Pinpoint the cell where the given text exists, returning its [X, Y] midpoint coordinate. 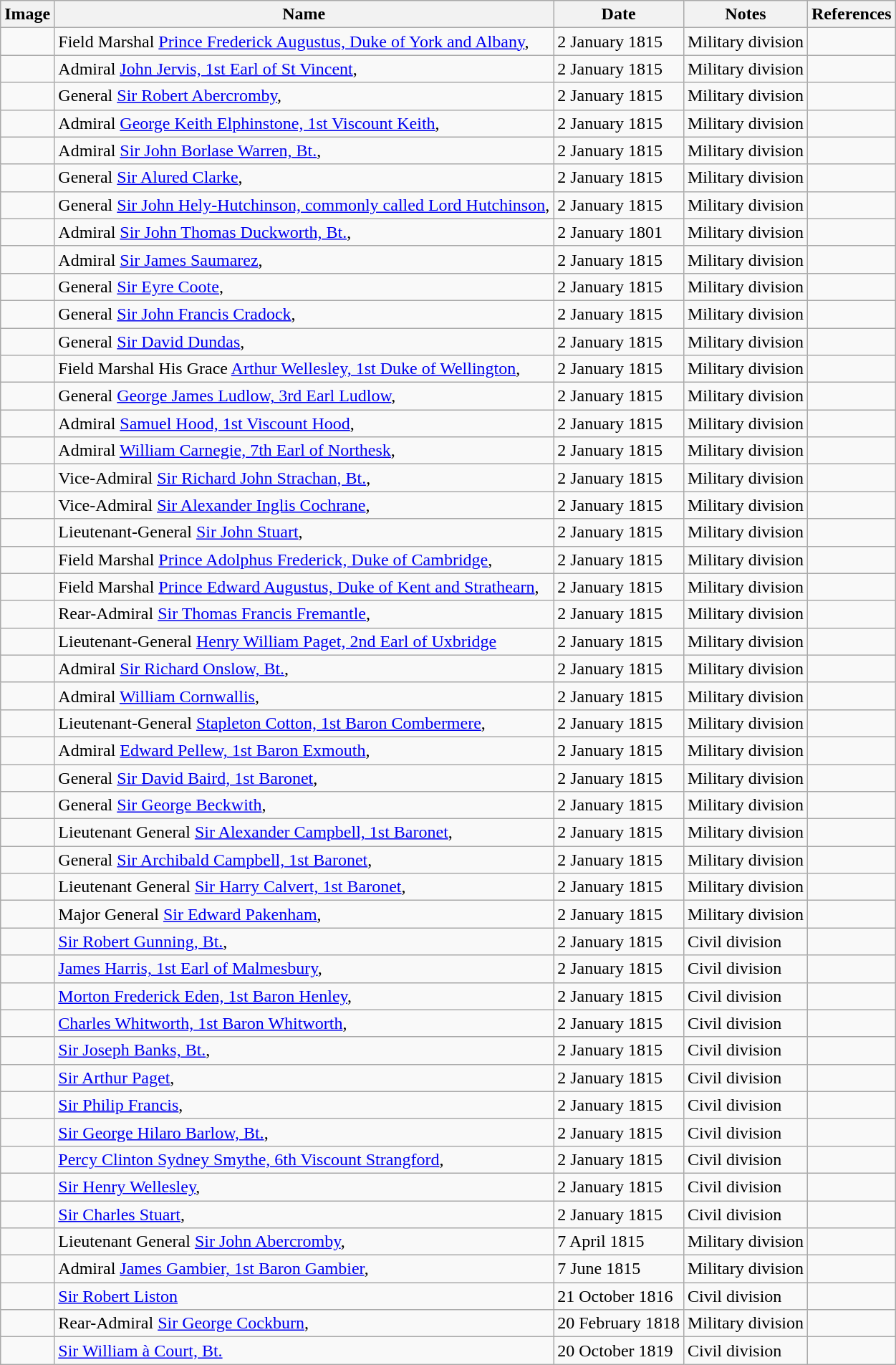
Rear-Admiral Sir Thomas Francis Fremantle, [304, 614]
Field Marshal Prince Edward Augustus, Duke of Kent and Strathearn, [304, 587]
7 June 1815 [619, 1269]
James Harris, 1st Earl of Malmesbury, [304, 969]
References [852, 14]
Percy Clinton Sydney Smythe, 6th Viscount Strangford, [304, 1159]
Field Marshal Prince Frederick Augustus, Duke of York and Albany, [304, 42]
Admiral Samuel Hood, 1st Viscount Hood, [304, 423]
Sir George Hilaro Barlow, Bt., [304, 1132]
Date [619, 14]
21 October 1816 [619, 1296]
Charles Whitworth, 1st Baron Whitworth, [304, 1023]
General George James Ludlow, 3rd Earl Ludlow, [304, 396]
Vice-Admiral Sir Alexander Inglis Cochrane, [304, 505]
General Sir David Baird, 1st Baronet, [304, 777]
7 April 1815 [619, 1242]
Sir Joseph Banks, Bt., [304, 1050]
Admiral William Cornwallis, [304, 696]
Admiral Sir John Thomas Duckworth, Bt., [304, 232]
Morton Frederick Eden, 1st Baron Henley, [304, 996]
Sir Philip Francis, [304, 1105]
General Sir David Dundas, [304, 342]
Lieutenant-General Henry William Paget, 2nd Earl of Uxbridge [304, 641]
Admiral James Gambier, 1st Baron Gambier, [304, 1269]
Sir Charles Stuart, [304, 1215]
Lieutenant-General Sir John Stuart, [304, 532]
20 October 1819 [619, 1351]
Lieutenant General Sir John Abercromby, [304, 1242]
Admiral Sir John Borlase Warren, Bt., [304, 150]
General Sir Robert Abercromby, [304, 96]
20 February 1818 [619, 1323]
Admiral Edward Pellew, 1st Baron Exmouth, [304, 750]
General Sir John Hely-Hutchinson, commonly called Lord Hutchinson, [304, 205]
Admiral Sir Richard Onslow, Bt., [304, 669]
Admiral John Jervis, 1st Earl of St Vincent, [304, 69]
Sir Robert Liston [304, 1296]
Sir Henry Wellesley, [304, 1187]
2 January 1801 [619, 232]
Admiral George Keith Elphinstone, 1st Viscount Keith, [304, 123]
Image [27, 14]
Sir Arthur Paget, [304, 1078]
General Sir Eyre Coote, [304, 287]
Major General Sir Edward Pakenham, [304, 914]
General Sir George Beckwith, [304, 805]
General Sir John Francis Cradock, [304, 314]
Sir Robert Gunning, Bt., [304, 942]
Lieutenant General Sir Harry Calvert, 1st Baronet, [304, 887]
Notes [745, 14]
Field Marshal His Grace Arthur Wellesley, 1st Duke of Wellington, [304, 369]
Vice-Admiral Sir Richard John Strachan, Bt., [304, 478]
General Sir Alured Clarke, [304, 178]
Admiral Sir James Saumarez, [304, 259]
Field Marshal Prince Adolphus Frederick, Duke of Cambridge, [304, 560]
General Sir Archibald Campbell, 1st Baronet, [304, 860]
Lieutenant-General Stapleton Cotton, 1st Baron Combermere, [304, 723]
Lieutenant General Sir Alexander Campbell, 1st Baronet, [304, 833]
Admiral William Carnegie, 7th Earl of Northesk, [304, 451]
Name [304, 14]
Rear-Admiral Sir George Cockburn, [304, 1323]
Sir William à Court, Bt. [304, 1351]
